For the text-containing cell, return its midpoint in [X, Y] coordinate format. 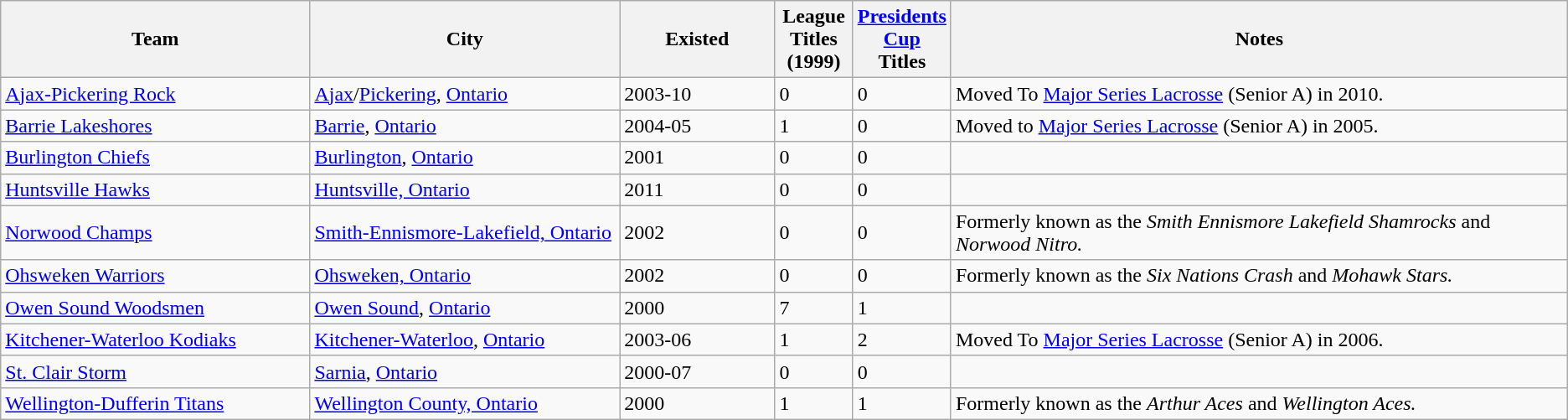
Sarnia, Ontario [465, 371]
St. Clair Storm [156, 371]
2011 [697, 189]
Formerly known as the Arthur Aces and Wellington Aces. [1259, 403]
Ajax/Pickering, Ontario [465, 94]
Huntsville, Ontario [465, 189]
Notes [1259, 39]
Burlington Chiefs [156, 158]
Barrie Lakeshores [156, 126]
Moved To Major Series Lacrosse (Senior A) in 2010. [1259, 94]
Wellington-Dufferin Titans [156, 403]
Wellington County, Ontario [465, 403]
Barrie, Ontario [465, 126]
Kitchener-Waterloo, Ontario [465, 340]
Ohsweken Warriors [156, 276]
Formerly known as the Six Nations Crash and Mohawk Stars. [1259, 276]
2004-05 [697, 126]
Huntsville Hawks [156, 189]
2000-07 [697, 371]
2 [901, 340]
7 [814, 308]
Smith-Ennismore-Lakefield, Ontario [465, 233]
Moved to Major Series Lacrosse (Senior A) in 2005. [1259, 126]
Ajax-Pickering Rock [156, 94]
2003-10 [697, 94]
Ohsweken, Ontario [465, 276]
Owen Sound Woodsmen [156, 308]
Team [156, 39]
Presidents Cup Titles [901, 39]
2001 [697, 158]
Owen Sound, Ontario [465, 308]
Norwood Champs [156, 233]
Existed [697, 39]
City [465, 39]
Formerly known as the Smith Ennismore Lakefield Shamrocks and Norwood Nitro. [1259, 233]
Kitchener-Waterloo Kodiaks [156, 340]
Burlington, Ontario [465, 158]
Moved To Major Series Lacrosse (Senior A) in 2006. [1259, 340]
2003-06 [697, 340]
League Titles (1999) [814, 39]
